Return (x, y) of the center of cell containing provided text 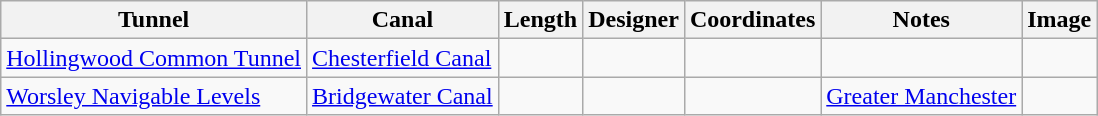
Image (1060, 20)
Worsley Navigable Levels (154, 96)
Canal (403, 20)
Coordinates (752, 20)
Greater Manchester (922, 96)
Bridgewater Canal (403, 96)
Chesterfield Canal (403, 58)
Designer (634, 20)
Tunnel (154, 20)
Length (540, 20)
Hollingwood Common Tunnel (154, 58)
Notes (922, 20)
